Pinpoint the cell where the given text exists, returning its [x, y] midpoint coordinate. 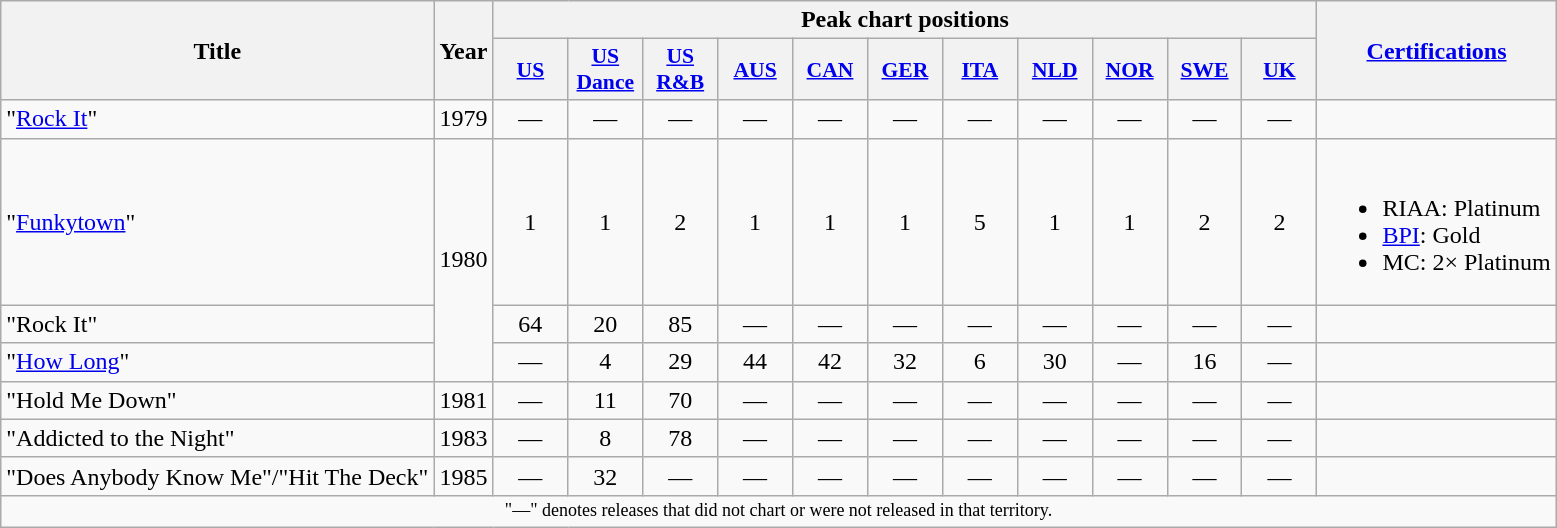
11 [606, 400]
USR&B [680, 70]
29 [680, 362]
US [530, 70]
"Addicted to the Night" [218, 438]
NOR [1130, 70]
8 [606, 438]
SWE [1204, 70]
NLD [1054, 70]
1980 [464, 260]
1981 [464, 400]
42 [830, 362]
4 [606, 362]
6 [980, 362]
AUS [756, 70]
Title [218, 50]
"Hold Me Down" [218, 400]
"—" denotes releases that did not chart or were not released in that territory. [778, 510]
78 [680, 438]
70 [680, 400]
64 [530, 324]
GER [904, 70]
20 [606, 324]
UK [1280, 70]
30 [1054, 362]
1979 [464, 119]
USDance [606, 70]
Peak chart positions [905, 20]
1985 [464, 476]
"Funkytown" [218, 222]
Year [464, 50]
16 [1204, 362]
ITA [980, 70]
"Does Anybody Know Me"/"Hit The Deck" [218, 476]
RIAA: PlatinumBPI: GoldMC: 2× Platinum [1436, 222]
85 [680, 324]
Certifications [1436, 50]
44 [756, 362]
"How Long" [218, 362]
CAN [830, 70]
1983 [464, 438]
5 [980, 222]
